Capture the cell that displays the provided text and extract its (x, y) central coordinate. 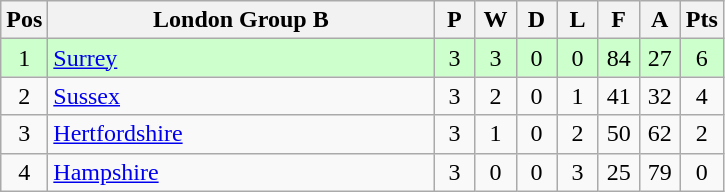
D (536, 20)
50 (618, 134)
Sussex (241, 96)
Hampshire (241, 172)
Surrey (241, 58)
W (496, 20)
84 (618, 58)
Pos (24, 20)
Pts (702, 20)
25 (618, 172)
41 (618, 96)
27 (660, 58)
P (454, 20)
A (660, 20)
L (578, 20)
Hertfordshire (241, 134)
79 (660, 172)
6 (702, 58)
62 (660, 134)
London Group B (241, 20)
32 (660, 96)
F (618, 20)
